Detect which cell encompasses the target text, then output its (x, y) center coordinate. 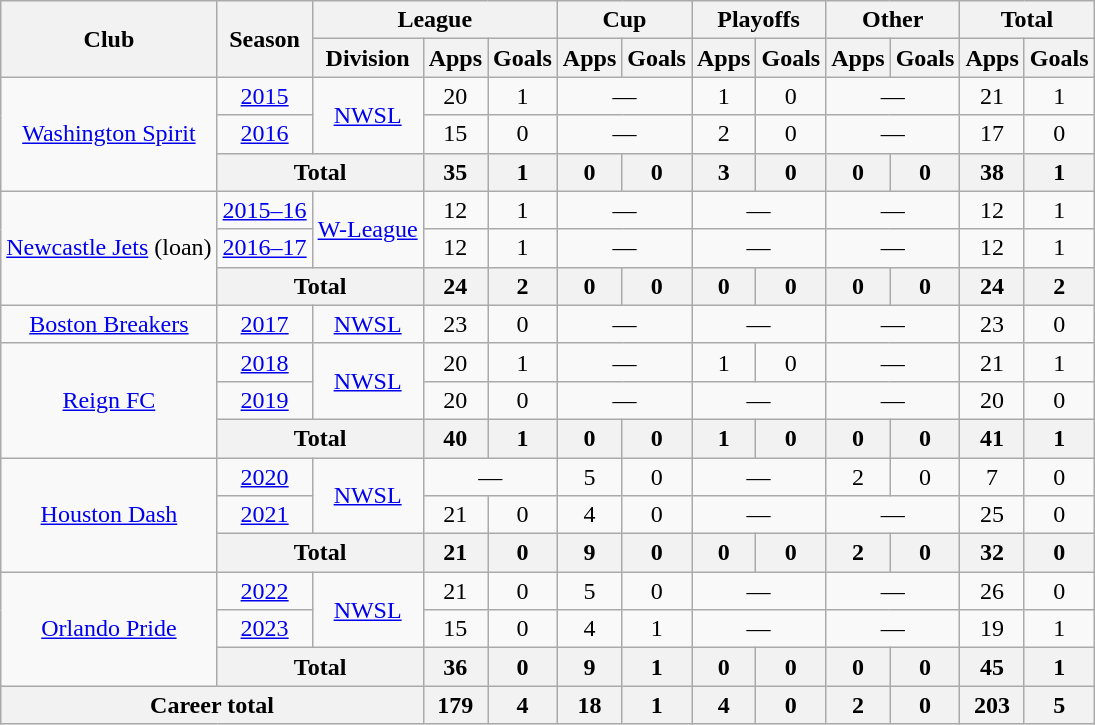
Career total (212, 705)
Newcastle Jets (loan) (109, 248)
Division (368, 58)
2023 (264, 629)
36 (455, 667)
2020 (264, 477)
2015 (264, 96)
2017 (264, 324)
Orlando Pride (109, 629)
2016 (264, 134)
40 (455, 438)
45 (992, 667)
Cup (624, 20)
Club (109, 39)
Season (264, 39)
7 (992, 477)
38 (992, 172)
W-League (368, 229)
Other (893, 20)
Houston Dash (109, 515)
203 (992, 705)
League (434, 20)
19 (992, 629)
Washington Spirit (109, 134)
2015–16 (264, 210)
2021 (264, 515)
18 (589, 705)
179 (455, 705)
32 (992, 553)
25 (992, 515)
41 (992, 438)
Reign FC (109, 400)
Playoffs (759, 20)
26 (992, 591)
17 (992, 134)
2018 (264, 362)
35 (455, 172)
2016–17 (264, 248)
Boston Breakers (109, 324)
2022 (264, 591)
2019 (264, 400)
3 (724, 172)
